Extract the (x, y) coordinate from the center of the cell holding the provided text.  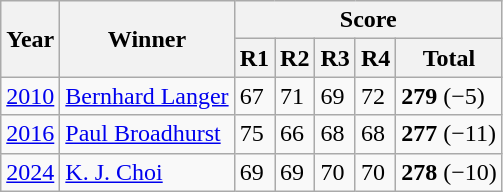
R2 (295, 58)
Total (450, 58)
R3 (335, 58)
Bernhard Langer (147, 96)
Year (30, 39)
Winner (147, 39)
72 (375, 96)
277 (−11) (450, 134)
K. J. Choi (147, 172)
279 (−5) (450, 96)
278 (−10) (450, 172)
2024 (30, 172)
75 (254, 134)
67 (254, 96)
2010 (30, 96)
R1 (254, 58)
R4 (375, 58)
66 (295, 134)
2016 (30, 134)
Score (368, 20)
Paul Broadhurst (147, 134)
71 (295, 96)
